Search for the cell housing the specified text and yield its (X, Y) center coordinate. 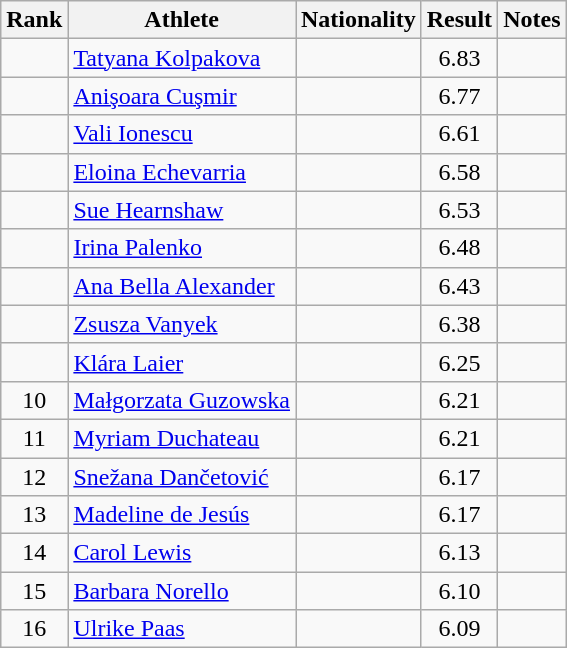
11 (34, 438)
6.58 (459, 172)
Klára Laier (182, 362)
6.77 (459, 96)
6.38 (459, 324)
16 (34, 629)
15 (34, 591)
Nationality (359, 20)
6.43 (459, 286)
13 (34, 515)
Ulrike Paas (182, 629)
Result (459, 20)
6.13 (459, 553)
Sue Hearnshaw (182, 210)
6.10 (459, 591)
6.61 (459, 134)
Rank (34, 20)
Notes (532, 20)
6.83 (459, 58)
Tatyana Kolpakova (182, 58)
Irina Palenko (182, 248)
Małgorzata Guzowska (182, 400)
6.53 (459, 210)
6.25 (459, 362)
Eloina Echevarria (182, 172)
Anişoara Cuşmir (182, 96)
Snežana Dančetović (182, 477)
Carol Lewis (182, 553)
Madeline de Jesús (182, 515)
Zsusza Vanyek (182, 324)
Barbara Norello (182, 591)
Vali Ionescu (182, 134)
14 (34, 553)
Ana Bella Alexander (182, 286)
12 (34, 477)
Myriam Duchateau (182, 438)
10 (34, 400)
6.48 (459, 248)
6.09 (459, 629)
Athlete (182, 20)
